Return [x, y] of the center of cell containing provided text 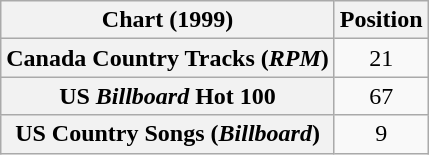
Position [381, 20]
US Billboard Hot 100 [168, 96]
Chart (1999) [168, 20]
9 [381, 134]
67 [381, 96]
US Country Songs (Billboard) [168, 134]
21 [381, 58]
Canada Country Tracks (RPM) [168, 58]
